Determine the [x, y] coordinate at the center of the cell enclosing the given text.  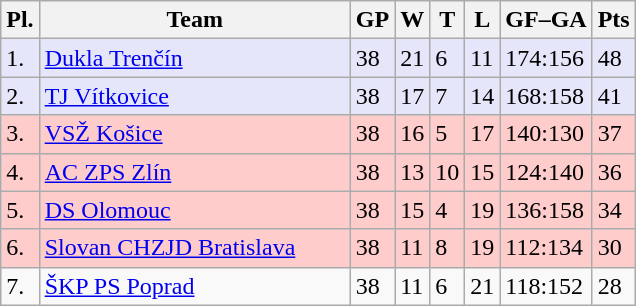
4 [448, 210]
1. [20, 58]
Dukla Trenčín [194, 58]
112:134 [546, 248]
30 [614, 248]
34 [614, 210]
TJ Vítkovice [194, 96]
136:158 [546, 210]
Pts [614, 20]
T [448, 20]
118:152 [546, 286]
VSŽ Košice [194, 134]
41 [614, 96]
140:130 [546, 134]
174:156 [546, 58]
6. [20, 248]
5 [448, 134]
14 [482, 96]
16 [412, 134]
W [412, 20]
AC ZPS Zlín [194, 172]
DS Olomouc [194, 210]
8 [448, 248]
ŠKP PS Poprad [194, 286]
37 [614, 134]
13 [412, 172]
GP [372, 20]
Team [194, 20]
L [482, 20]
124:140 [546, 172]
168:158 [546, 96]
48 [614, 58]
28 [614, 286]
7 [448, 96]
36 [614, 172]
5. [20, 210]
7. [20, 286]
10 [448, 172]
Slovan CHZJD Bratislava [194, 248]
4. [20, 172]
2. [20, 96]
GF–GA [546, 20]
3. [20, 134]
Pl. [20, 20]
